Detect which cell encompasses the target text, then output its (x, y) center coordinate. 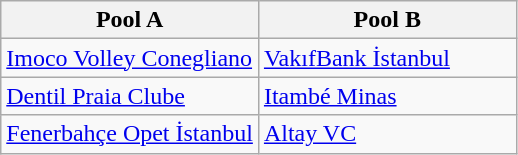
Imoco Volley Conegliano (130, 58)
VakıfBank İstanbul (387, 58)
Fenerbahçe Opet İstanbul (130, 134)
Itambé Minas (387, 96)
Dentil Praia Clube (130, 96)
Pool B (387, 20)
Pool A (130, 20)
Altay VC (387, 134)
